From the cell containing the given text, extract its center point as [X, Y] coordinate. 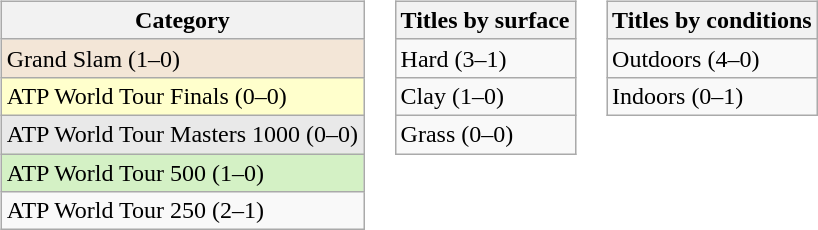
Hard (3–1) [485, 58]
Titles by conditions [712, 20]
ATP World Tour Finals (0–0) [182, 96]
Titles by surface [485, 20]
ATP World Tour 500 (1–0) [182, 173]
Grand Slam (1–0) [182, 58]
Grass (0–0) [485, 134]
Indoors (0–1) [712, 96]
ATP World Tour Masters 1000 (0–0) [182, 134]
Category [182, 20]
Clay (1–0) [485, 96]
ATP World Tour 250 (2–1) [182, 211]
Outdoors (4–0) [712, 58]
